Return (X, Y) of the center of cell containing provided text 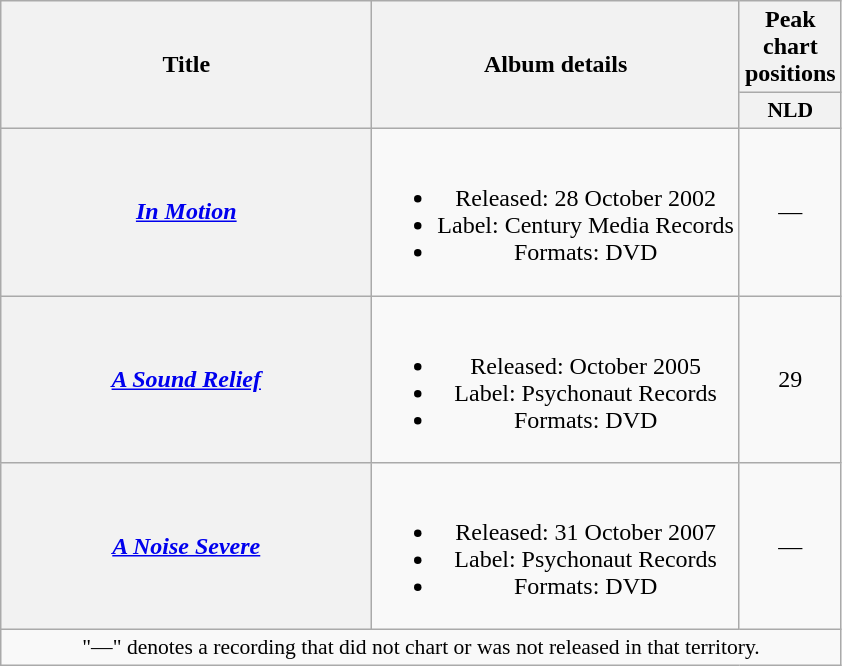
NLD (790, 111)
"—" denotes a recording that did not chart or was not released in that territory. (421, 648)
Peak chart positions (790, 47)
Title (186, 65)
Album details (556, 65)
A Noise Severe (186, 546)
In Motion (186, 212)
Released: 31 October 2007Label: Psychonaut RecordsFormats: DVD (556, 546)
A Sound Relief (186, 380)
29 (790, 380)
Released: October 2005Label: Psychonaut RecordsFormats: DVD (556, 380)
Released: 28 October 2002Label: Century Media RecordsFormats: DVD (556, 212)
